Find where the given text appears and provide that cell's center as [x, y] coordinate. 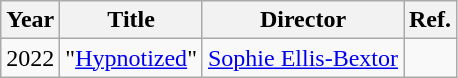
Sophie Ellis-Bextor [302, 58]
Director [302, 20]
2022 [30, 58]
Year [30, 20]
Ref. [430, 20]
"Hypnotized" [132, 58]
Title [132, 20]
